Find where the given text appears and provide that cell's center as (x, y) coordinate. 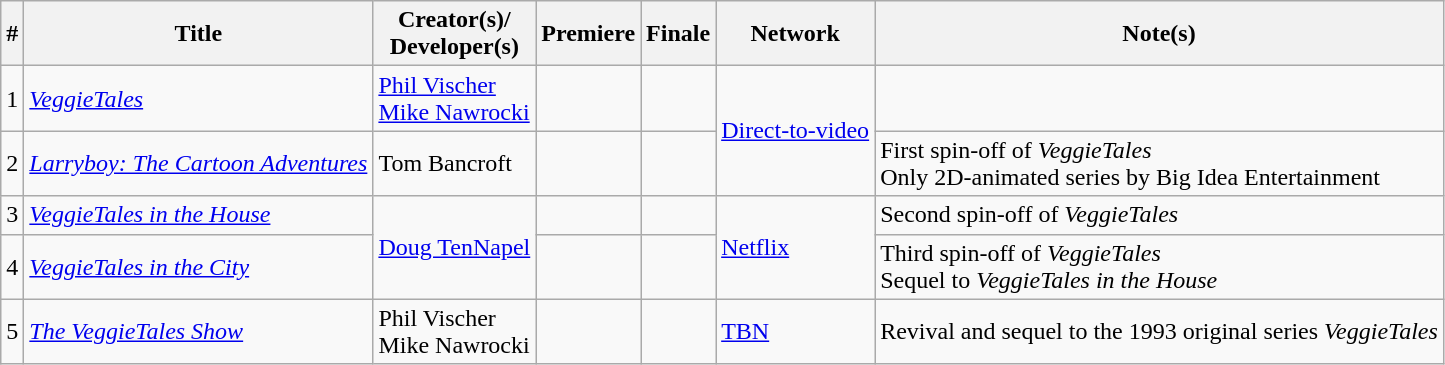
Second spin-off of VeggieTales (1160, 215)
Title (198, 34)
Premiere (588, 34)
Finale (678, 34)
Network (796, 34)
Revival and sequel to the 1993 original series VeggieTales (1160, 332)
# (12, 34)
1 (12, 98)
2 (12, 164)
4 (12, 266)
Tom Bancroft (454, 164)
5 (12, 332)
Larryboy: The Cartoon Adventures (198, 164)
The VeggieTales Show (198, 332)
VeggieTales in the House (198, 215)
Doug TenNapel (454, 248)
First spin-off of VeggieTalesOnly 2D-animated series by Big Idea Entertainment (1160, 164)
Direct-to-video (796, 131)
Third spin-off of VeggieTalesSequel to VeggieTales in the House (1160, 266)
Note(s) (1160, 34)
Netflix (796, 248)
VeggieTales in the City (198, 266)
Creator(s)/Developer(s) (454, 34)
TBN (796, 332)
3 (12, 215)
VeggieTales (198, 98)
